Return the [X, Y] coordinate for the center point of the cell that contains the specified text.  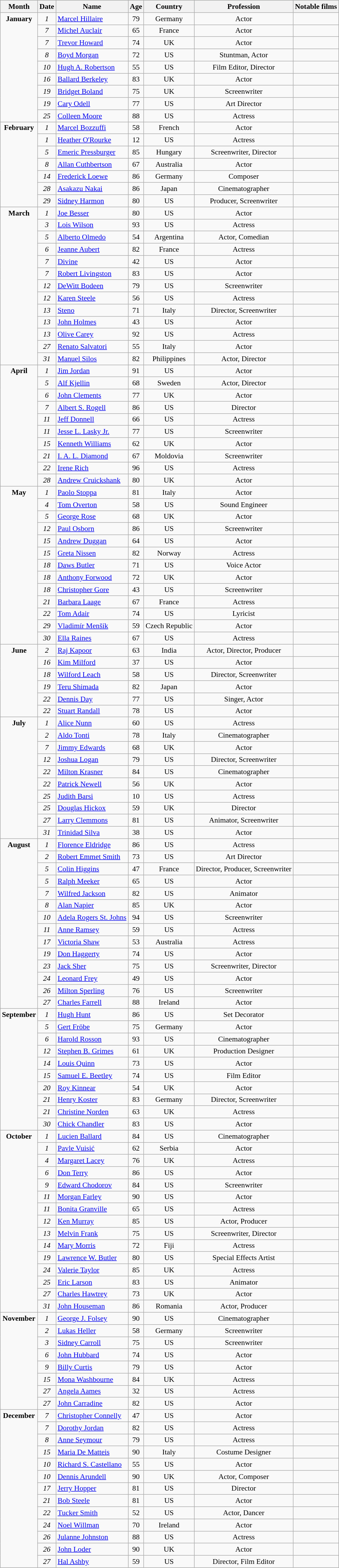
November [19, 1361]
Mary Morris [92, 1246]
Stuart Randall [92, 711]
Maria De Matteis [92, 1452]
Anne Ramsey [92, 930]
John Carradine [92, 1404]
Tom Overton [92, 505]
Jimmy Edwards [92, 748]
Billy Curtis [92, 1367]
Christopher Connelly [92, 1416]
Patrick Newell [92, 784]
Florence Eldridge [92, 845]
Michel Auclair [92, 31]
96 [136, 468]
Lukas Heller [92, 1331]
Ralph Meeker [92, 881]
61 [136, 1051]
91 [136, 371]
Jerry Hopper [92, 1489]
Paul Osborn [92, 529]
Wilfred Jackson [92, 893]
Actor, Comedian [244, 237]
Jim Jordan [92, 371]
French [169, 128]
Director, Film Editor [244, 1562]
Actor, Composer [244, 1477]
53 [136, 942]
Andrew Duggan [92, 541]
John Holmes [92, 322]
June [19, 681]
60 [136, 723]
Hugh Hunt [92, 1015]
Roy Kinnear [92, 1088]
Mona Washbourne [92, 1379]
July [19, 778]
Alice Nunn [92, 723]
Albert S. Rogell [92, 408]
February [19, 164]
Don Haggerty [92, 954]
Milton Krasner [92, 772]
Greta Nissen [92, 553]
Hal Ashby [92, 1562]
Charles Farrell [92, 1003]
March [19, 286]
Margaret Lacey [92, 1161]
Lyricist [244, 614]
Ken Murray [92, 1222]
Kenneth Williams [92, 444]
Eric Larson [92, 1282]
Don Terry [92, 1173]
Manuel Silos [92, 359]
Richard S. Castellano [92, 1464]
Judith Barsi [92, 796]
Lois Wilson [92, 225]
49 [136, 978]
70 [136, 1525]
Renato Salvatori [92, 347]
Production Designer [244, 1051]
Divine [92, 262]
October [19, 1221]
Louis Quinn [92, 1064]
Victoria Shaw [92, 942]
Milton Sperling [92, 991]
Notable films [316, 6]
20 [46, 1088]
John Loder [92, 1550]
George Rose [92, 517]
Jeff Donnell [92, 419]
Asakazu Nakai [92, 189]
Larry Clemmons [92, 820]
Anthony Forwood [92, 578]
Bob Steele [92, 1501]
Irene Rich [92, 468]
Colin Higgins [92, 869]
Lucien Ballard [92, 1136]
Charles Hawtrey [92, 1294]
Lawrence W. Butler [92, 1258]
Jeanne Aubert [92, 250]
Melvin Frank [92, 1233]
India [169, 650]
92 [136, 335]
Marcel Hillaire [92, 19]
Special Effects Artist [244, 1258]
Czech Republic [169, 626]
John Hubbard [92, 1355]
Sweden [169, 383]
Month [19, 6]
Date [46, 6]
52 [136, 1513]
Age [136, 6]
Chick Chandler [92, 1124]
Set Decorator [244, 1015]
Tucker Smith [92, 1513]
Cary Odell [92, 104]
Name [92, 6]
Barbara Laage [92, 602]
Producer, Screenwriter [244, 201]
Christine Norden [92, 1112]
Director, Producer, Screenwriter [244, 869]
Karen Steele [92, 298]
Harold Rosson [92, 1039]
Dennis Day [92, 699]
Adela Rogers St. Johns [92, 918]
Leonard Frey [92, 978]
Bridget Boland [92, 92]
Actor, Dancer [244, 1513]
Hungary [169, 152]
Philippines [169, 359]
Sidney Carroll [92, 1343]
Alf Kjellin [92, 383]
Ballard Berkeley [92, 79]
Jesse L. Lasky Jr. [92, 432]
Joe Besser [92, 213]
Fiji [169, 1246]
Actor, Director, Producer [244, 650]
Douglas Hickox [92, 808]
Edward Chodorov [92, 1185]
Aldo Tonti [92, 736]
John Houseman [92, 1306]
37 [136, 663]
Singer, Actor [244, 699]
32 [136, 1391]
Romania [169, 1306]
23 [46, 966]
Argentina [169, 237]
Gert Fröbe [92, 1027]
Steno [92, 310]
January [19, 68]
Robert Emmet Smith [92, 857]
Alberto Olmedo [92, 237]
Noel Willman [92, 1525]
94 [136, 918]
Costume Designer [244, 1452]
Wilford Leach [92, 675]
Sound Engineer [244, 505]
August [19, 923]
Stephen B. Grimes [92, 1051]
Heather O'Rourke [92, 140]
66 [136, 419]
Morgan Farley [92, 1197]
Anne Seymour [92, 1440]
DeWitt Bodeen [92, 286]
Bonita Granville [92, 1209]
Teru Shimada [92, 687]
Country [169, 6]
Ella Raines [92, 638]
Henry Koster [92, 1100]
Stuntman, Actor [244, 55]
Emeric Pressburger [92, 152]
Valerie Taylor [92, 1270]
Boyd Morgan [92, 55]
December [19, 1489]
Animator, Screenwriter [244, 820]
Joshua Logan [92, 760]
Dorothy Jordan [92, 1428]
Frederick Loewe [92, 177]
Angela Aames [92, 1391]
Serbia [169, 1149]
Colleen Moore [92, 116]
38 [136, 833]
Jack Sher [92, 966]
Sidney Harmon [92, 201]
Pavle Vuisić [92, 1149]
Olive Carey [92, 335]
John Clements [92, 395]
Norway [169, 553]
Andrew Cruickshank [92, 480]
May [19, 565]
September [19, 1069]
Hugh A. Robertson [92, 67]
Kim Milford [92, 663]
42 [136, 262]
I. A. L. Diamond [92, 456]
Allan Cuthbertson [92, 164]
Samuel E. Beetley [92, 1076]
Raj Kapoor [92, 650]
Moldovia [169, 456]
Profession [244, 6]
Trevor Howard [92, 43]
64 [136, 541]
Marcel Bozzuffi [92, 128]
Paolo Stoppa [92, 492]
Film Editor, Director [244, 67]
Dennis Arundell [92, 1477]
Voice Actor [244, 565]
George J. Folsey [92, 1319]
April [19, 426]
Daws Butler [92, 565]
Robert Livingston [92, 274]
Tom Adair [92, 614]
Vladimír Menšík [92, 626]
Christopher Gore [92, 590]
Composer [244, 177]
Film Editor [244, 1076]
Julanne Johnston [92, 1537]
Trinidad Silva [92, 833]
Alan Napier [92, 905]
